Find where the given text appears and provide that cell's center as [X, Y] coordinate. 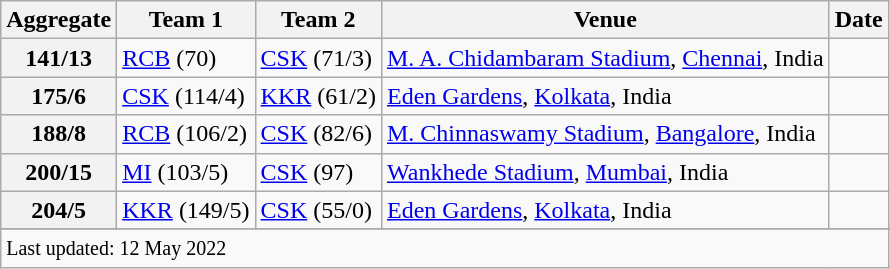
KKR (61/2) [318, 96]
CSK (82/6) [318, 134]
Team 2 [318, 20]
RCB (106/2) [186, 134]
CSK (55/0) [318, 210]
MI (103/5) [186, 172]
175/6 [59, 96]
RCB (70) [186, 58]
141/13 [59, 58]
204/5 [59, 210]
Wankhede Stadium, Mumbai, India [605, 172]
Venue [605, 20]
CSK (97) [318, 172]
M. A. Chidambaram Stadium, Chennai, India [605, 58]
Date [858, 20]
Team 1 [186, 20]
188/8 [59, 134]
200/15 [59, 172]
CSK (114/4) [186, 96]
Aggregate [59, 20]
CSK (71/3) [318, 58]
M. Chinnaswamy Stadium, Bangalore, India [605, 134]
Last updated: 12 May 2022 [444, 248]
KKR (149/5) [186, 210]
